Extract the [X, Y] coordinate from the center of the cell holding the provided text.  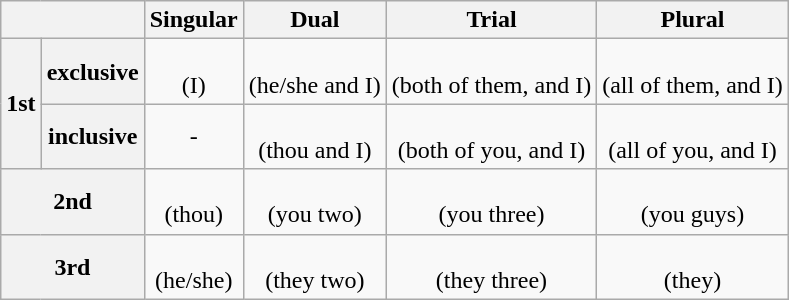
Plural [693, 20]
(you two) [314, 202]
(they two) [314, 266]
Dual [314, 20]
(all of you, and I) [693, 136]
(they three) [491, 266]
inclusive [92, 136]
1st [21, 104]
(you guys) [693, 202]
3rd [72, 266]
(thou and I) [314, 136]
exclusive [92, 72]
(both of them, and I) [491, 72]
(all of them, and I) [693, 72]
Singular [194, 20]
(he/she) [194, 266]
2nd [72, 202]
Trial [491, 20]
(they) [693, 266]
(thou) [194, 202]
- [194, 136]
(I) [194, 72]
(you three) [491, 202]
(he/she and I) [314, 72]
(both of you, and I) [491, 136]
